Output the (X, Y) coordinate of the center of the cell containing the given text.  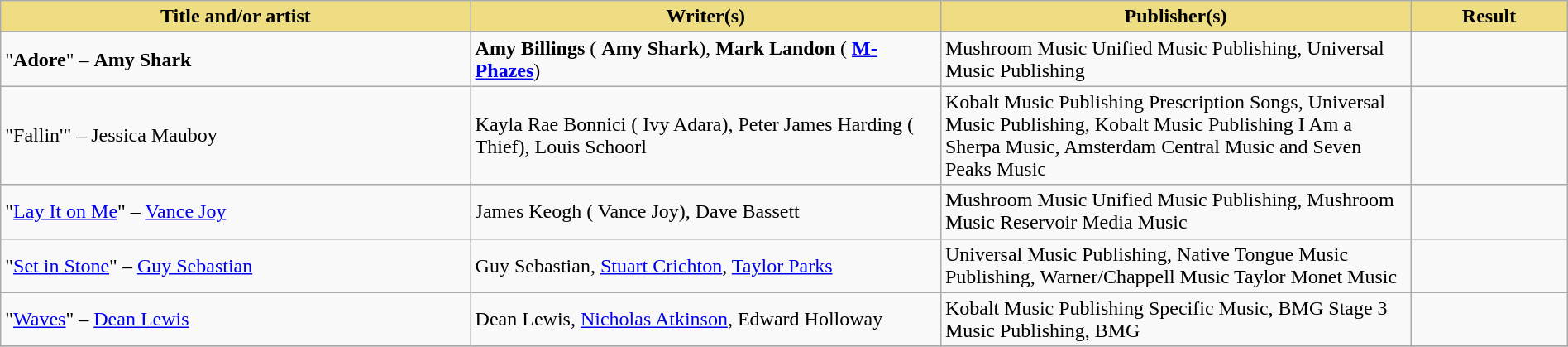
James Keogh ( Vance Joy), Dave Bassett (705, 212)
"Fallin'" – Jessica Mauboy (236, 136)
"Lay It on Me" – Vance Joy (236, 212)
Mushroom Music Unified Music Publishing, Universal Music Publishing (1175, 60)
Universal Music Publishing, Native Tongue Music Publishing, Warner/Chappell Music Taylor Monet Music (1175, 265)
Guy Sebastian, Stuart Crichton, Taylor Parks (705, 265)
"Set in Stone" – Guy Sebastian (236, 265)
"Waves" – Dean Lewis (236, 320)
Writer(s) (705, 17)
Kobalt Music Publishing Specific Music, BMG Stage 3 Music Publishing, BMG (1175, 320)
Amy Billings ( Amy Shark), Mark Landon ( M-Phazes) (705, 60)
Result (1489, 17)
"Adore" – Amy Shark (236, 60)
Dean Lewis, Nicholas Atkinson, Edward Holloway (705, 320)
Title and/or artist (236, 17)
Kayla Rae Bonnici ( Ivy Adara), Peter James Harding ( Thief), Louis Schoorl (705, 136)
Mushroom Music Unified Music Publishing, Mushroom Music Reservoir Media Music (1175, 212)
Publisher(s) (1175, 17)
